Pinpoint the cell where the given text exists, returning its [x, y] midpoint coordinate. 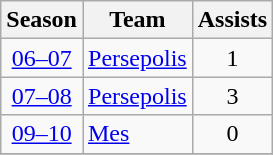
1 [232, 58]
Mes [137, 134]
3 [232, 96]
0 [232, 134]
07–08 [42, 96]
Assists [232, 20]
Season [42, 20]
09–10 [42, 134]
06–07 [42, 58]
Team [137, 20]
